Extract the (X, Y) coordinate from the center of the cell holding the provided text.  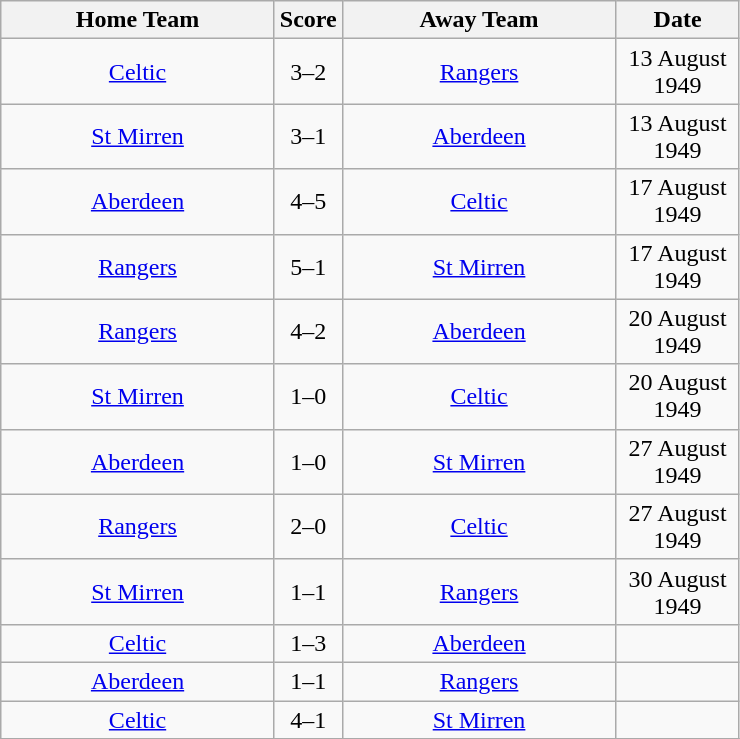
2–0 (308, 526)
Home Team (138, 20)
4–2 (308, 332)
30 August 1949 (678, 592)
4–5 (308, 202)
4–1 (308, 719)
5–1 (308, 266)
3–2 (308, 72)
Score (308, 20)
Date (678, 20)
3–1 (308, 136)
1–3 (308, 643)
Away Team (479, 20)
